Return [X, Y] of the center of cell containing provided text 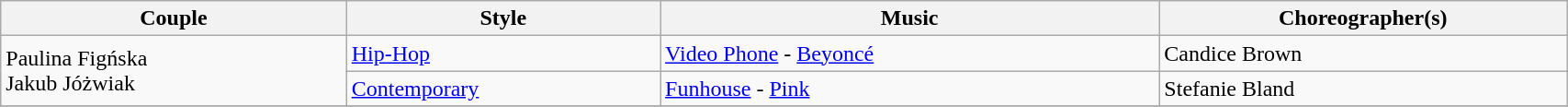
Hip-Hop [503, 53]
Style [503, 18]
Video Phone - Beyoncé [909, 53]
Stefanie Bland [1363, 89]
Paulina FigńskaJakub Jóżwiak [174, 71]
Couple [174, 18]
Funhouse - Pink [909, 89]
Contemporary [503, 89]
Choreographer(s) [1363, 18]
Music [909, 18]
Candice Brown [1363, 53]
